Scan for the cell matching the given text and deliver its (X, Y) coordinate at center. 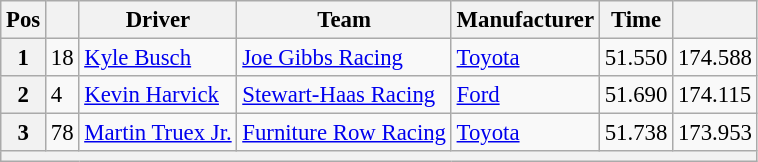
Joe Gibbs Racing (344, 58)
Team (344, 20)
Manufacturer (525, 20)
Time (636, 20)
Pos (24, 20)
Driver (158, 20)
4 (62, 95)
173.953 (716, 133)
1 (24, 58)
174.588 (716, 58)
51.690 (636, 95)
78 (62, 133)
51.550 (636, 58)
Stewart-Haas Racing (344, 95)
3 (24, 133)
Kyle Busch (158, 58)
174.115 (716, 95)
Furniture Row Racing (344, 133)
Ford (525, 95)
51.738 (636, 133)
Kevin Harvick (158, 95)
2 (24, 95)
Martin Truex Jr. (158, 133)
18 (62, 58)
